Locate the cell with the specified text and output its [X, Y] center coordinate. 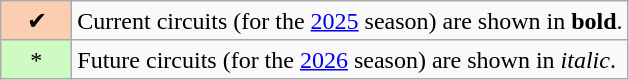
Current circuits (for the 2025 season) are shown in bold. [350, 21]
Future circuits (for the 2026 season) are shown in italic. [350, 59]
✔ [36, 21]
* [36, 59]
